Identify which cell holds the provided text, then report its (X, Y) central coordinate. 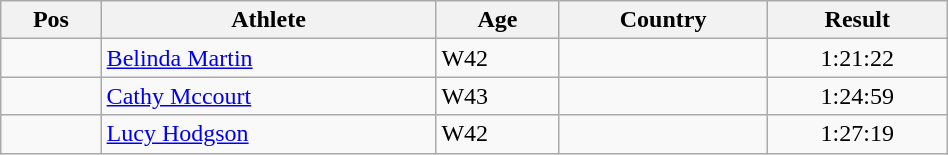
1:27:19 (857, 134)
Country (663, 20)
W43 (498, 96)
1:24:59 (857, 96)
Belinda Martin (268, 58)
Cathy Mccourt (268, 96)
Age (498, 20)
Athlete (268, 20)
Pos (51, 20)
Result (857, 20)
Lucy Hodgson (268, 134)
1:21:22 (857, 58)
